Find where the given text appears and provide that cell's center as (X, Y) coordinate. 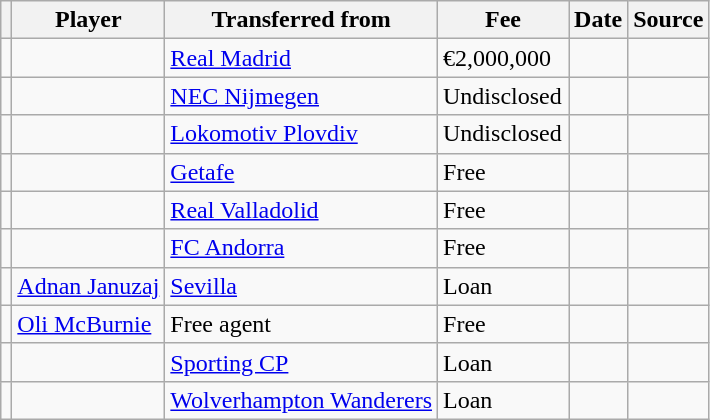
NEC Nijmegen (302, 96)
Oli McBurnie (88, 324)
Sevilla (302, 286)
Getafe (302, 172)
Free agent (302, 324)
Player (88, 20)
Real Madrid (302, 58)
€2,000,000 (504, 58)
FC Andorra (302, 248)
Lokomotiv Plovdiv (302, 134)
Fee (504, 20)
Real Valladolid (302, 210)
Adnan Januzaj (88, 286)
Source (668, 20)
Wolverhampton Wanderers (302, 400)
Date (598, 20)
Transferred from (302, 20)
Sporting CP (302, 362)
